Locate the cell with the specified text and output its [x, y] center coordinate. 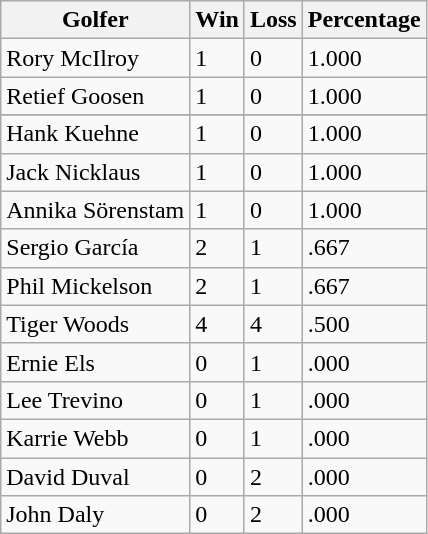
.500 [364, 324]
Annika Sörenstam [96, 210]
Karrie Webb [96, 438]
John Daly [96, 515]
Phil Mickelson [96, 286]
Percentage [364, 20]
Golfer [96, 20]
Retief Goosen [96, 96]
Ernie Els [96, 362]
Tiger Woods [96, 324]
Loss [273, 20]
Hank Kuehne [96, 134]
Jack Nicklaus [96, 172]
Win [218, 20]
Sergio García [96, 248]
Rory McIlroy [96, 58]
David Duval [96, 477]
Lee Trevino [96, 400]
